For the text-containing cell, return its midpoint in (x, y) coordinate format. 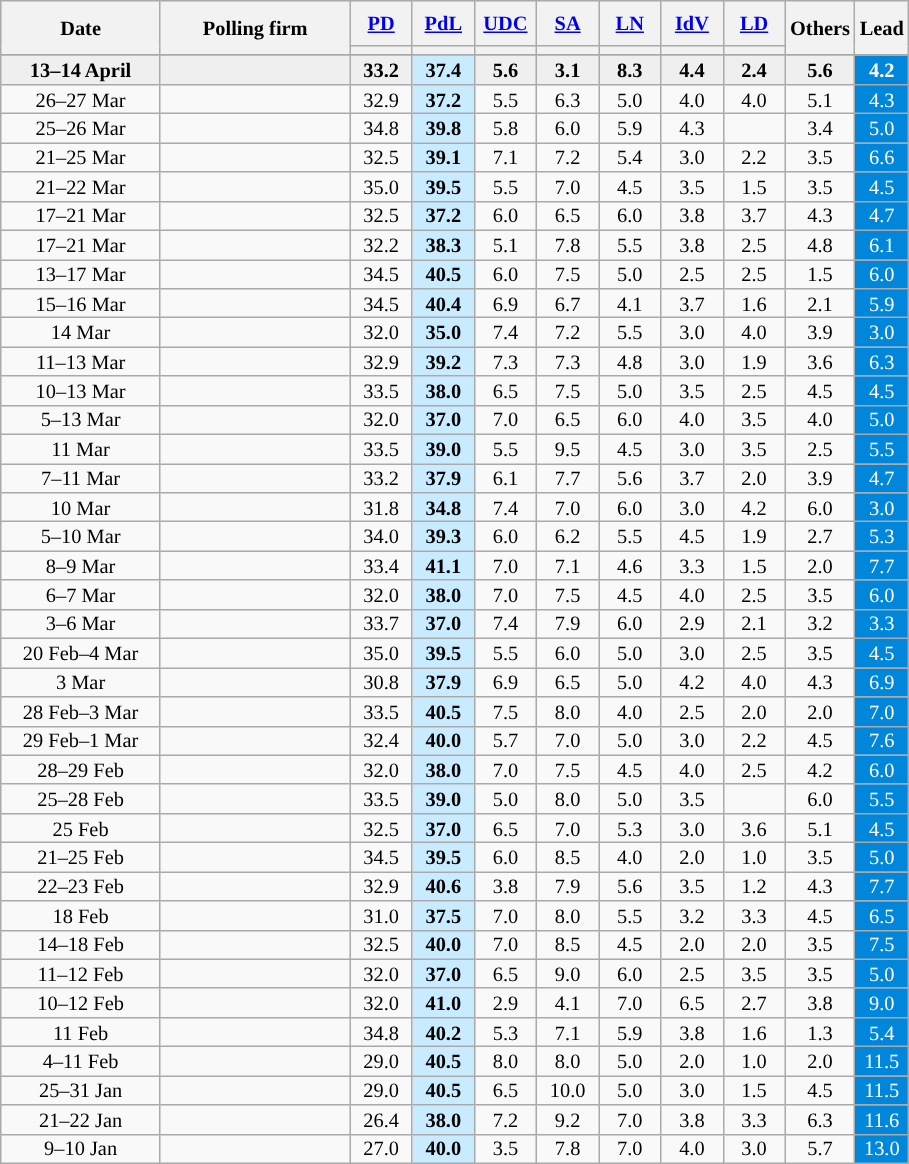
20 Feb–4 Mar (81, 652)
1.2 (754, 886)
11.6 (882, 1120)
4.4 (692, 70)
32.2 (381, 244)
IdV (692, 22)
11 Feb (81, 1032)
9.2 (568, 1120)
PD (381, 22)
14–18 Feb (81, 944)
30.8 (381, 682)
13.0 (882, 1148)
37.4 (443, 70)
LD (754, 22)
6–7 Mar (81, 594)
28 Feb–3 Mar (81, 710)
4.6 (630, 566)
1.3 (820, 1032)
25–28 Feb (81, 798)
11 Mar (81, 448)
33.7 (381, 624)
6.2 (568, 536)
10–13 Mar (81, 390)
38.3 (443, 244)
31.0 (381, 916)
39.2 (443, 362)
10.0 (568, 1090)
5.8 (505, 128)
37.5 (443, 916)
11–13 Mar (81, 362)
5–10 Mar (81, 536)
27.0 (381, 1148)
9.5 (568, 448)
6.7 (568, 302)
21–22 Jan (81, 1120)
25 Feb (81, 828)
Lead (882, 28)
11–12 Feb (81, 974)
40.2 (443, 1032)
29 Feb–1 Mar (81, 740)
SA (568, 22)
10–12 Feb (81, 1002)
39.8 (443, 128)
7–11 Mar (81, 478)
25–31 Jan (81, 1090)
40.4 (443, 302)
9–10 Jan (81, 1148)
34.0 (381, 536)
6.6 (882, 156)
8–9 Mar (81, 566)
3.1 (568, 70)
41.0 (443, 1002)
39.3 (443, 536)
18 Feb (81, 916)
5–13 Mar (81, 420)
26–27 Mar (81, 98)
8.3 (630, 70)
32.4 (381, 740)
21–25 Mar (81, 156)
15–16 Mar (81, 302)
2.4 (754, 70)
22–23 Feb (81, 886)
39.1 (443, 156)
Date (81, 28)
Polling firm (255, 28)
40.6 (443, 886)
14 Mar (81, 332)
3 Mar (81, 682)
Others (820, 28)
13–14 April (81, 70)
28–29 Feb (81, 770)
4–11 Feb (81, 1060)
7.6 (882, 740)
13–17 Mar (81, 274)
21–22 Mar (81, 186)
21–25 Feb (81, 856)
41.1 (443, 566)
25–26 Mar (81, 128)
3.4 (820, 128)
LN (630, 22)
33.4 (381, 566)
26.4 (381, 1120)
PdL (443, 22)
31.8 (381, 506)
UDC (505, 22)
3–6 Mar (81, 624)
10 Mar (81, 506)
